Search for the cell housing the specified text and yield its (X, Y) center coordinate. 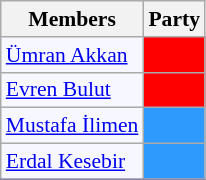
Erdal Kesebir (72, 162)
Party (174, 19)
Ümran Akkan (72, 55)
Mustafa İlimen (72, 126)
Evren Bulut (72, 90)
Members (72, 19)
